Locate the cell with the specified text and output its [x, y] center coordinate. 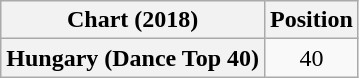
Chart (2018) [133, 20]
Hungary (Dance Top 40) [133, 58]
Position [312, 20]
40 [312, 58]
